Locate the cell with the specified text and output its [x, y] center coordinate. 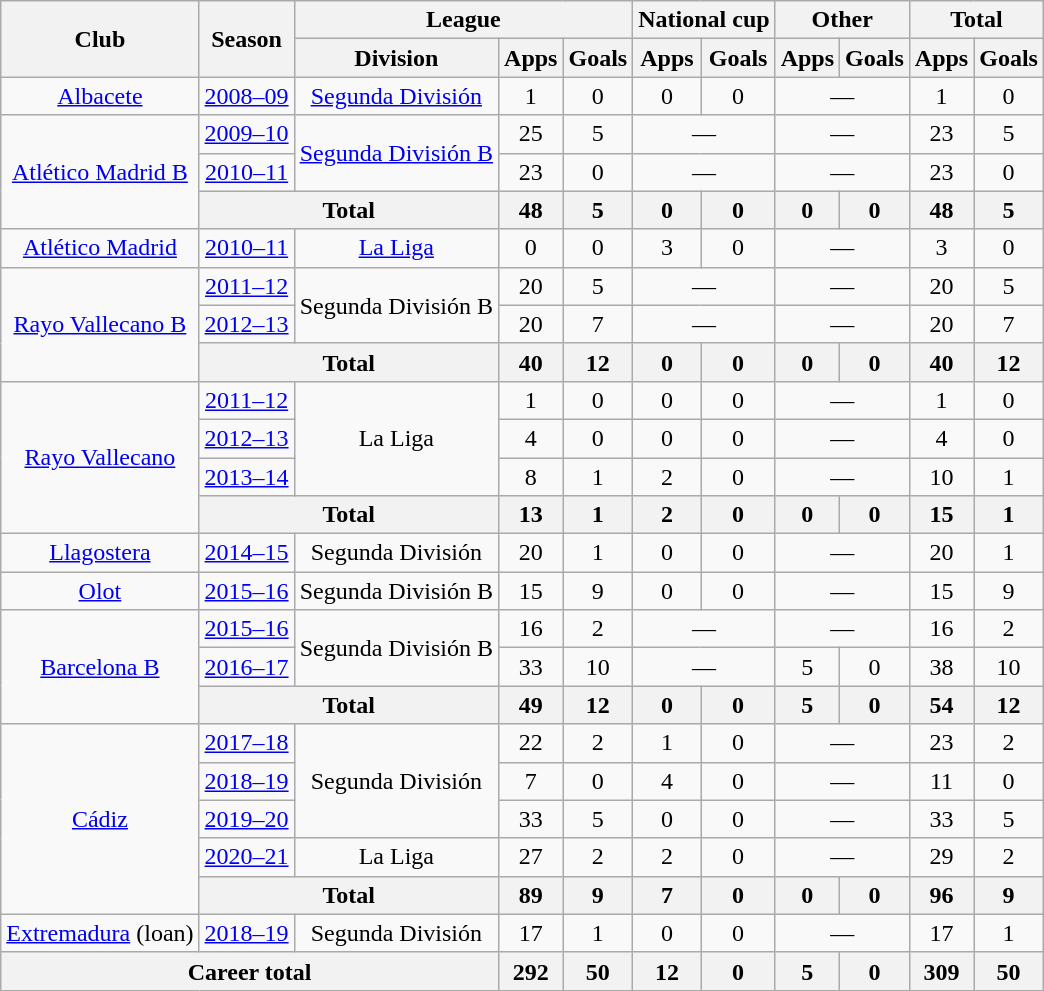
Albacete [100, 96]
27 [531, 857]
2008–09 [246, 96]
49 [531, 705]
Atlético Madrid B [100, 172]
Barcelona B [100, 667]
Extremadura (loan) [100, 933]
Division [396, 58]
309 [941, 971]
Other [842, 20]
38 [941, 667]
2009–10 [246, 134]
Rayo Vallecano [100, 457]
Rayo Vallecano B [100, 324]
54 [941, 705]
96 [941, 895]
2016–17 [246, 667]
2013–14 [246, 477]
Olot [100, 591]
2019–20 [246, 819]
National cup [704, 20]
Atlético Madrid [100, 248]
League [464, 20]
2017–18 [246, 743]
8 [531, 477]
Cádiz [100, 819]
13 [531, 515]
2020–21 [246, 857]
Club [100, 39]
25 [531, 134]
292 [531, 971]
11 [941, 781]
Career total [250, 971]
22 [531, 743]
Season [246, 39]
29 [941, 857]
Llagostera [100, 553]
89 [531, 895]
2014–15 [246, 553]
